Detect which cell encompasses the target text, then output its (X, Y) center coordinate. 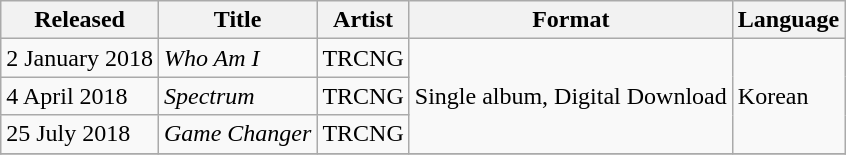
Artist (363, 20)
Released (80, 20)
25 July 2018 (80, 134)
Single album, Digital Download (570, 96)
Korean (788, 96)
Who Am I (237, 58)
4 April 2018 (80, 96)
Spectrum (237, 96)
2 January 2018 (80, 58)
Language (788, 20)
Game Changer (237, 134)
Title (237, 20)
Format (570, 20)
